Find where the given text appears and provide that cell's center as (X, Y) coordinate. 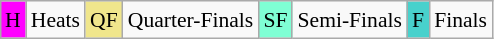
Heats (56, 20)
Finals (460, 20)
Quarter-Finals (191, 20)
QF (104, 20)
F (418, 20)
H (13, 20)
SF (275, 20)
Semi-Finals (349, 20)
